Return the [x, y] coordinate for the center point of the cell that contains the specified text.  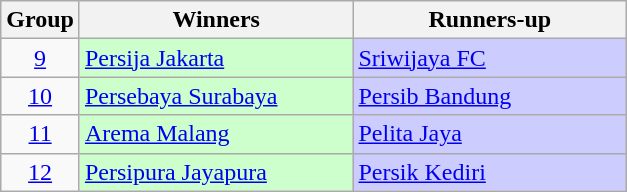
11 [40, 134]
Pelita Jaya [490, 134]
Persebaya Surabaya [216, 96]
Persik Kediri [490, 172]
Arema Malang [216, 134]
Persipura Jayapura [216, 172]
9 [40, 58]
Sriwijaya FC [490, 58]
Group [40, 20]
12 [40, 172]
10 [40, 96]
Runners-up [490, 20]
Persija Jakarta [216, 58]
Winners [216, 20]
Persib Bandung [490, 96]
